Capture the cell that displays the provided text and extract its [x, y] central coordinate. 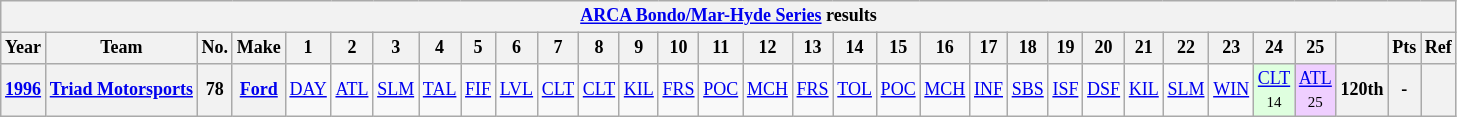
12 [768, 48]
3 [396, 48]
25 [1315, 48]
17 [989, 48]
- [1404, 90]
ATL [352, 90]
18 [1028, 48]
Ref [1439, 48]
Year [24, 48]
No. [214, 48]
6 [516, 48]
2 [352, 48]
Team [121, 48]
24 [1274, 48]
22 [1186, 48]
ISF [1066, 90]
14 [854, 48]
23 [1232, 48]
120th [1362, 90]
1 [308, 48]
INF [989, 90]
Make [258, 48]
FIF [478, 90]
1996 [24, 90]
DSF [1104, 90]
ATL25 [1315, 90]
20 [1104, 48]
LVL [516, 90]
11 [721, 48]
16 [945, 48]
5 [478, 48]
10 [678, 48]
19 [1066, 48]
15 [898, 48]
TAL [439, 90]
TOL [854, 90]
Pts [1404, 48]
9 [638, 48]
Ford [258, 90]
78 [214, 90]
21 [1144, 48]
WIN [1232, 90]
8 [598, 48]
CLT14 [1274, 90]
Triad Motorsports [121, 90]
SBS [1028, 90]
DAY [308, 90]
4 [439, 48]
13 [812, 48]
7 [558, 48]
ARCA Bondo/Mar-Hyde Series results [728, 16]
